Output the [X, Y] coordinate of the center of the cell containing the given text.  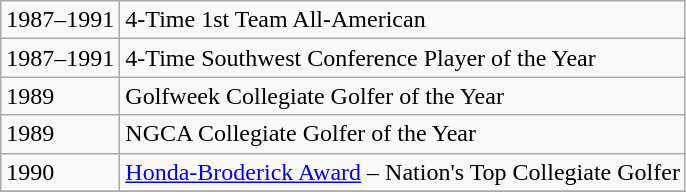
Honda-Broderick Award – Nation's Top Collegiate Golfer [403, 172]
NGCA Collegiate Golfer of the Year [403, 134]
4-Time Southwest Conference Player of the Year [403, 58]
1990 [60, 172]
Golfweek Collegiate Golfer of the Year [403, 96]
4-Time 1st Team All-American [403, 20]
